For the text-containing cell, return its midpoint in [x, y] coordinate format. 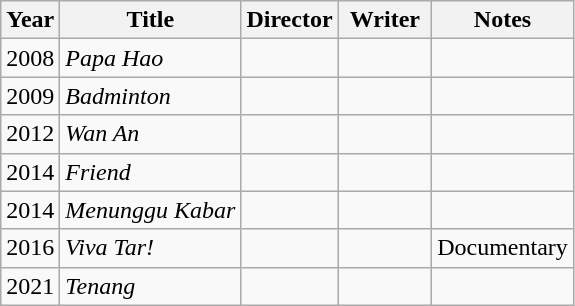
2012 [30, 134]
Viva Tar! [150, 248]
Year [30, 20]
Documentary [503, 248]
Tenang [150, 286]
2021 [30, 286]
2008 [30, 58]
Menunggu Kabar [150, 210]
Friend [150, 172]
Papa Hao [150, 58]
Writer [385, 20]
Wan An [150, 134]
Badminton [150, 96]
Director [290, 20]
Notes [503, 20]
2016 [30, 248]
Title [150, 20]
2009 [30, 96]
